Locate the cell with the specified text and output its [x, y] center coordinate. 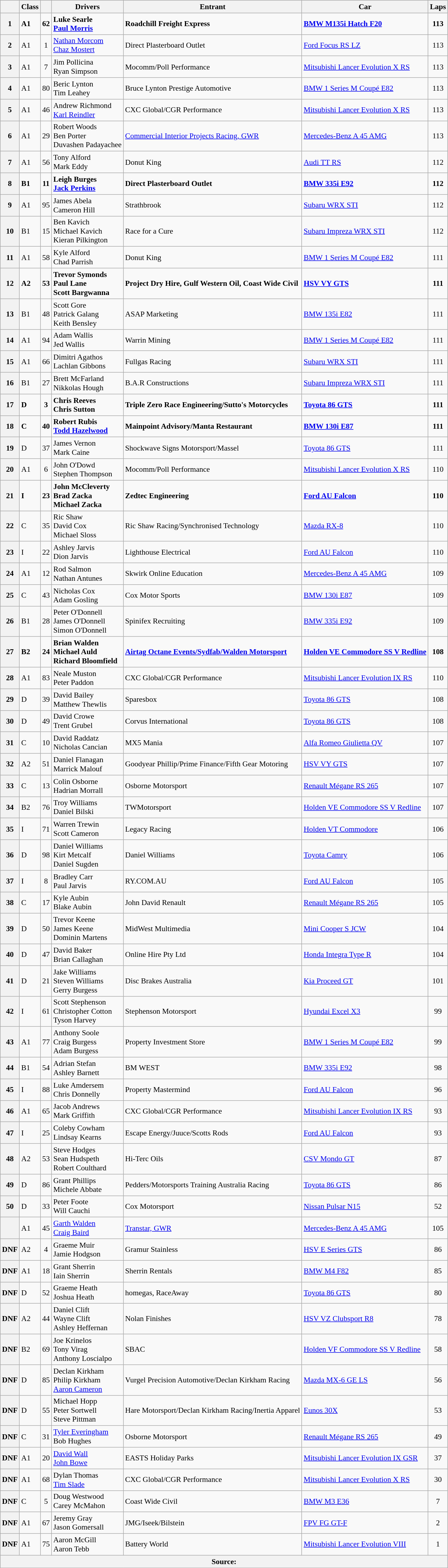
Lighthouse Electrical [213, 553]
Gramur Stainless [213, 1250]
TWMotorsport [213, 807]
42 [10, 1011]
Zedtec Engineering [213, 495]
Stephenson Motorsport [213, 1011]
Brian Walden Michael Auld Richard Bloomfield [87, 652]
Coleby Cowham Lindsay Kearns [87, 1133]
Nicholas Cox Adam Gosling [87, 596]
John David Renault [213, 903]
Rod Salmon Nathan Antunes [87, 574]
Brett McFarland Nikkolas Hough [87, 383]
David Wall John Bowe [87, 1458]
Cox Motorsport [213, 1207]
Hare Motorsport/Declan Kirkham Racing/Inertia Apparel [213, 1411]
36 [10, 855]
Property Investment Store [213, 1042]
Project Dry Hire, Gulf Western Oil, Coast Wide Civil [213, 284]
Trevor Symonds Paul Lane Scott Bargwanna [87, 284]
David Crowe Trent Grubel [87, 721]
Alfa Romeo Giulietta QV [365, 743]
Joe Krinelos Tony Virag Anthony Loscialpo [87, 1349]
75 [46, 1545]
Andrew Richmond Karl Reindler [87, 110]
Luke Searle Paul Morris [87, 24]
Beric Lynton Tim Leahey [87, 88]
Transtar, GWR [213, 1228]
Jacob Andrews Mark Griffith [87, 1111]
Class [30, 7]
MidWest Multimedia [213, 929]
34 [10, 807]
Leigh Burges Jack Perkins [87, 183]
Daniel Flanagan Marrick Malouf [87, 764]
Toyota Camry [365, 855]
Mini Cooper S JCW [365, 929]
CSV Mondo GT [365, 1159]
Escape Energy/Juuce/Scotts Rods [213, 1133]
Graeme Heath Joshua Heath [87, 1293]
Race for a Cure [213, 231]
Coast Wide Civil [213, 1501]
Peter Foote Will Cauchi [87, 1207]
26 [10, 622]
Ashley Jarvis Dion Jarvis [87, 553]
James Abela Cameron Hill [87, 205]
Jake Williams Steven Williams Gerry Burgess [87, 981]
Robert Rubis Todd Hazelwood [87, 426]
Chris Reeves Chris Sutton [87, 405]
John O'Dowd Stephen Thompson [87, 469]
Roadchill Freight Express [213, 24]
Car [365, 7]
Vurgel Precision Automotive/Declan Kirkham Racing [213, 1380]
Troy Williams Daniel Bilski [87, 807]
B.A.R Constructions [213, 383]
54 [46, 1068]
Hi-Terc Oils [213, 1159]
Laps [438, 7]
homegas, RaceAway [213, 1293]
14 [10, 340]
66 [46, 362]
Strathbrook [213, 205]
Eunos 30X [365, 1411]
Doug Westwood Carey McMahon [87, 1501]
69 [46, 1349]
Mazda RX-8 [365, 526]
David Raddatz Nicholas Cancian [87, 743]
Hyundai Excel X3 [365, 1011]
Ford Focus RS LZ [365, 45]
62 [46, 24]
77 [46, 1042]
Warren Trewin Scott Cameron [87, 829]
Bradley Carr Paul Jarvis [87, 881]
Nolan Finishes [213, 1319]
16 [10, 383]
Luke Amdersem Chris Donnelly [87, 1090]
Source: [224, 1562]
James Vernon Mark Caine [87, 448]
32 [10, 764]
Mainpoint Advisory/Manta Restaurant [213, 426]
Adrian Stefan Ashley Barnett [87, 1068]
Kia Proceed GT [365, 981]
HSV E Series GTS [365, 1250]
Kyle Aubin Blake Aubin [87, 903]
Shockwave Signs Motorsport/Massel [213, 448]
Property Mastermind [213, 1090]
61 [46, 1011]
Drivers [87, 7]
BM WEST [213, 1068]
Graeme Muir Jamie Hodgson [87, 1250]
Ric Shaw David Cox Michael Sloss [87, 526]
Goodyear Phillip/Prime Finance/Fifth Gear Motoring [213, 764]
Jeremy Gray Jason Gomersall [87, 1523]
Sherrin Rentals [213, 1271]
Daniel Clift Wayne Clift Ashley Heffernan [87, 1319]
55 [46, 1411]
96 [438, 1090]
BMW M3 E36 [365, 1501]
95 [46, 205]
Dylan Thomas Tim Slade [87, 1480]
Mitsubishi Lancer Evolution VIII [365, 1545]
Nathan Morcom Chaz Mostert [87, 45]
JMG/Iseek/Bilstein [213, 1523]
Neale Muston Peter Paddon [87, 678]
Entrant [213, 7]
BMW 135i E82 [365, 314]
David Baker Brian Callaghan [87, 955]
Scott Stephenson Christopher Cotton Tyson Harvey [87, 1011]
Mazda MX-6 GE LS [365, 1380]
Tyler Everingham Bob Hughes [87, 1437]
78 [438, 1319]
Skwirk Online Education [213, 574]
SBAC [213, 1349]
Holden VF Commodore SS V Redline [365, 1349]
BMW M135i Hatch F20 [365, 24]
Robert Woods Ben Porter Duvashen Padayachee [87, 136]
Battery World [213, 1545]
71 [46, 829]
9 [10, 205]
83 [46, 678]
41 [10, 981]
94 [46, 340]
Ben Kavich Michael Kavich Kieran Pilkington [87, 231]
51 [46, 764]
Garth Walden Craig Baird [87, 1228]
65 [46, 1111]
Online Hire Pty Ltd [213, 955]
Pedders/Motorsports Training Australia Racing [213, 1185]
ASAP Marketing [213, 314]
Steve Hodges Sean Hudspeth Robert Coulthard [87, 1159]
19 [10, 448]
67 [46, 1523]
Audi TT RS [365, 162]
Aaron McGill Aaron Tebb [87, 1545]
Grant Sherrin Iain Sherrin [87, 1271]
Trevor Keene James Keene Dominin Martens [87, 929]
Warrin Mining [213, 340]
EASTS Holiday Parks [213, 1458]
FPV FG GT-F [365, 1523]
Fullgas Racing [213, 362]
HSV VZ Clubsport R8 [365, 1319]
68 [46, 1480]
76 [46, 807]
Bruce Lynton Prestige Automotive [213, 88]
Daniel Williams Kirt Metcalf Daniel Sugden [87, 855]
Peter O'Donnell James O'Donnell Simon O'Donnell [87, 622]
Declan Kirkham Philip Kirkham Aaron Cameron [87, 1380]
Tony Alford Mark Eddy [87, 162]
Daniel Williams [213, 855]
Commercial Interior Projects Racing, GWR [213, 136]
Holden VT Commodore [365, 829]
Airtag Octane Events/Sydfab/Walden Motorsport [213, 652]
Grant Phillips Michele Abbate [87, 1185]
88 [46, 1090]
101 [438, 981]
Ric Shaw Racing/Synchronised Technology [213, 526]
Legacy Racing [213, 829]
Jim Pollicina Ryan Simpson [87, 67]
Michael Hopp Peter Sortwell Steve Pittman [87, 1411]
John McCleverty Brad Zacka Michael Zacka [87, 495]
Honda Integra Type R [365, 955]
BMW M4 F82 [365, 1271]
38 [10, 903]
Disc Brakes Australia [213, 981]
Anthony Soole Craig Burgess Adam Burgess [87, 1042]
Scott Gore Patrick Galang Keith Bensley [87, 314]
Corvus International [213, 721]
Mitsubishi Lancer Evolution IX GSR [365, 1458]
Cox Motor Sports [213, 596]
Adam Wallis Jed Wallis [87, 340]
Kyle Alford Chad Parrish [87, 258]
David Bailey Matthew Thewlis [87, 699]
MX5 Mania [213, 743]
Triple Zero Race Engineering/Sutto's Motorcycles [213, 405]
Spinifex Recruiting [213, 622]
Dimitri Agathos Lachlan Gibbons [87, 362]
Colin Osborne Hadrian Morrall [87, 786]
RY.COM.AU [213, 881]
Sparesbox [213, 699]
87 [438, 1159]
Nissan Pulsar N15 [365, 1207]
